Identify which cell holds the provided text, then report its (X, Y) central coordinate. 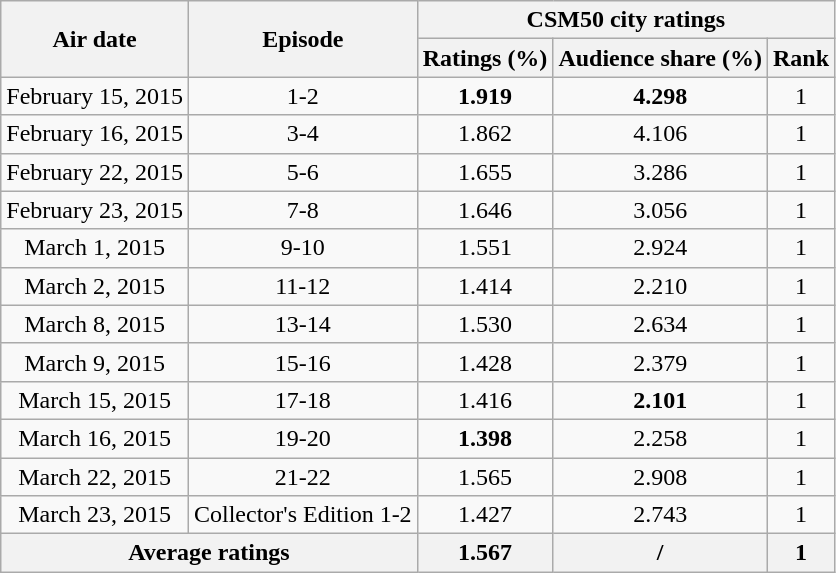
9-10 (302, 248)
1.565 (485, 477)
2.210 (660, 286)
March 15, 2015 (95, 400)
Audience share (%) (660, 58)
7-8 (302, 210)
February 23, 2015 (95, 210)
February 16, 2015 (95, 134)
Average ratings (209, 553)
February 15, 2015 (95, 96)
March 23, 2015 (95, 515)
March 8, 2015 (95, 324)
Ratings (%) (485, 58)
3.286 (660, 172)
CSM50 city ratings (626, 20)
19-20 (302, 438)
March 16, 2015 (95, 438)
1.567 (485, 553)
1.551 (485, 248)
17-18 (302, 400)
2.634 (660, 324)
2.379 (660, 362)
1.862 (485, 134)
21-22 (302, 477)
1-2 (302, 96)
1.646 (485, 210)
1.416 (485, 400)
3.056 (660, 210)
1.414 (485, 286)
March 22, 2015 (95, 477)
Rank (802, 58)
3-4 (302, 134)
1.919 (485, 96)
1.530 (485, 324)
2.908 (660, 477)
5-6 (302, 172)
2.743 (660, 515)
Episode (302, 39)
1.398 (485, 438)
1.427 (485, 515)
March 2, 2015 (95, 286)
1.655 (485, 172)
March 9, 2015 (95, 362)
2.258 (660, 438)
Air date (95, 39)
February 22, 2015 (95, 172)
11-12 (302, 286)
1.428 (485, 362)
4.106 (660, 134)
/ (660, 553)
March 1, 2015 (95, 248)
15-16 (302, 362)
Collector's Edition 1-2 (302, 515)
13-14 (302, 324)
4.298 (660, 96)
2.924 (660, 248)
2.101 (660, 400)
